Output the [x, y] coordinate of the center of the cell containing the given text.  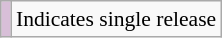
Indicates single release [116, 19]
